Return [X, Y] of the center of cell containing provided text 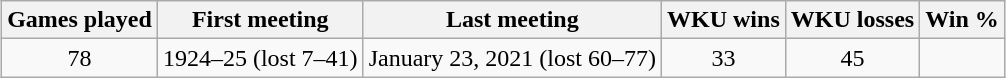
WKU losses [852, 20]
Win % [962, 20]
January 23, 2021 (lost 60–77) [512, 58]
Games played [80, 20]
45 [852, 58]
78 [80, 58]
Last meeting [512, 20]
1924–25 (lost 7–41) [260, 58]
33 [724, 58]
WKU wins [724, 20]
First meeting [260, 20]
